Pinpoint the cell where the given text exists, returning its (X, Y) midpoint coordinate. 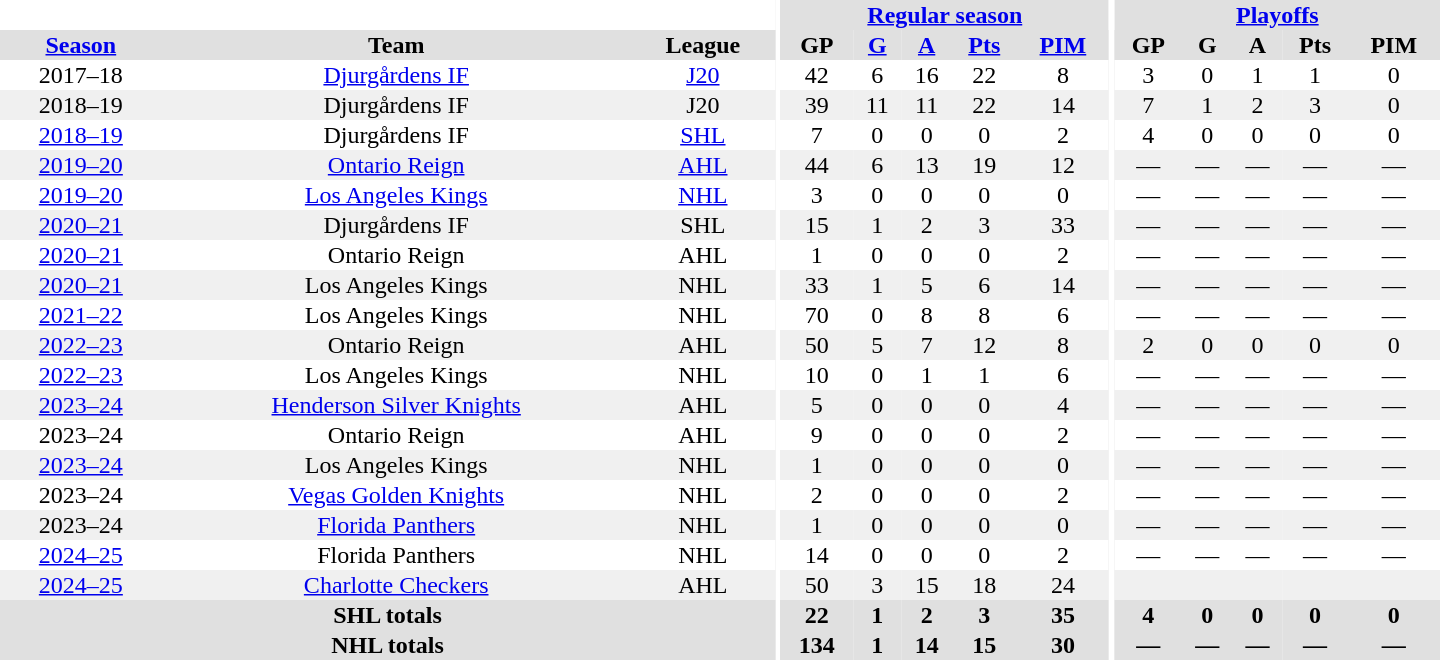
2021–22 (81, 315)
SHL totals (388, 615)
2017–18 (81, 75)
18 (984, 585)
Season (81, 45)
24 (1063, 585)
Charlotte Checkers (396, 585)
134 (817, 645)
35 (1063, 615)
16 (927, 75)
30 (1063, 645)
44 (817, 165)
42 (817, 75)
10 (817, 375)
NHL totals (388, 645)
Vegas Golden Knights (396, 495)
9 (817, 435)
39 (817, 105)
13 (927, 165)
70 (817, 315)
19 (984, 165)
Playoffs (1278, 15)
League (703, 45)
Team (396, 45)
Regular season (945, 15)
Henderson Silver Knights (396, 405)
